From the cell containing the given text, extract its center point as (X, Y) coordinate. 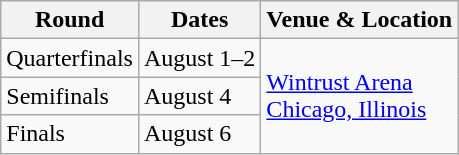
Dates (199, 20)
August 1–2 (199, 58)
Quarterfinals (70, 58)
August 6 (199, 134)
August 4 (199, 96)
Wintrust ArenaChicago, Illinois (360, 96)
Round (70, 20)
Venue & Location (360, 20)
Semifinals (70, 96)
Finals (70, 134)
